Provide the [x, y] coordinate of the cell's center where the given text is located.  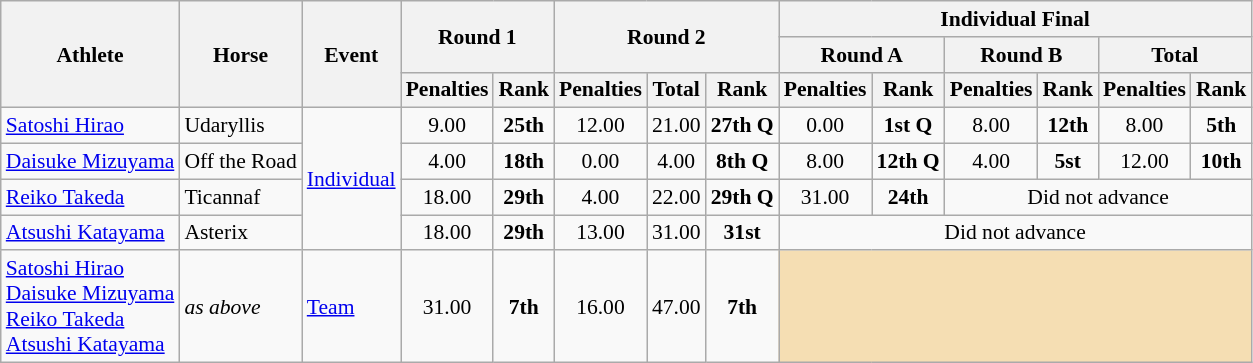
Athlete [90, 54]
9.00 [448, 126]
Udaryllis [240, 126]
13.00 [600, 233]
21.00 [676, 126]
8th Q [742, 162]
Reiko Takeda [90, 197]
24th [908, 197]
Event [352, 54]
25th [524, 126]
47.00 [676, 307]
Atsushi Katayama [90, 233]
Round 2 [666, 36]
1st Q [908, 126]
Team [352, 307]
as above [240, 307]
Asterix [240, 233]
Off the Road [240, 162]
22.00 [676, 197]
5st [1068, 162]
Daisuke Mizuyama [90, 162]
Satoshi Hirao [90, 126]
Round B [1022, 55]
5th [1222, 126]
10th [1222, 162]
Individual Final [1016, 19]
18th [524, 162]
31st [742, 233]
Ticannaf [240, 197]
12th Q [908, 162]
Round 1 [478, 36]
Individual [352, 179]
16.00 [600, 307]
27th Q [742, 126]
Round A [862, 55]
12th [1068, 126]
Horse [240, 54]
Satoshi HiraoDaisuke MizuyamaReiko TakedaAtsushi Katayama [90, 307]
29th Q [742, 197]
